Return the [X, Y] coordinate for the center point of the cell that contains the specified text.  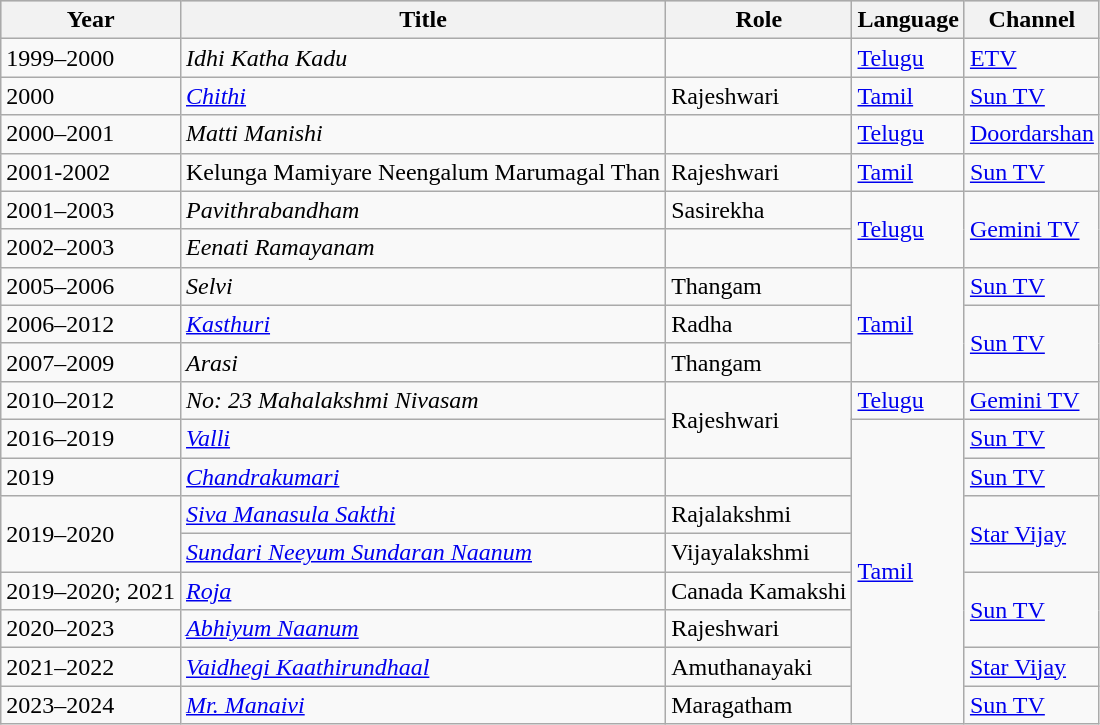
Mr. Manaivi [422, 705]
2005–2006 [91, 286]
Vaidhegi Kaathirundhaal [422, 667]
Selvi [422, 286]
No: 23 Mahalakshmi Nivasam [422, 400]
Channel [1032, 20]
2002–2003 [91, 248]
Radha [759, 324]
2007–2009 [91, 362]
Arasi [422, 362]
Valli [422, 438]
Abhiyum Naanum [422, 629]
Eenati Ramayanam [422, 248]
Idhi Katha Kadu [422, 58]
2001–2003 [91, 210]
2023–2024 [91, 705]
Kasthuri [422, 324]
Sundari Neeyum Sundaran Naanum [422, 553]
2021–2022 [91, 667]
2020–2023 [91, 629]
2000 [91, 96]
2019–2020 [91, 534]
2019–2020; 2021 [91, 591]
2010–2012 [91, 400]
2000–2001 [91, 134]
Vijayalakshmi [759, 553]
Canada Kamakshi [759, 591]
Sasirekha [759, 210]
Doordarshan [1032, 134]
Roja [422, 591]
Pavithrabandham [422, 210]
Year [91, 20]
Kelunga Mamiyare Neengalum Marumagal Than [422, 172]
Language [908, 20]
2001-2002 [91, 172]
Maragatham [759, 705]
Role [759, 20]
Amuthanayaki [759, 667]
Chandrakumari [422, 477]
2006–2012 [91, 324]
Title [422, 20]
Rajalakshmi [759, 515]
Siva Manasula Sakthi [422, 515]
1999–2000 [91, 58]
Chithi [422, 96]
2016–2019 [91, 438]
2019 [91, 477]
ETV [1032, 58]
Matti Manishi [422, 134]
